Capture the cell that displays the provided text and extract its [X, Y] central coordinate. 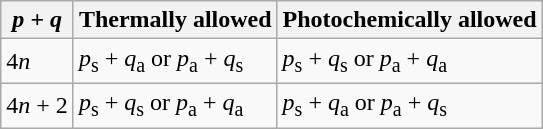
p + q [38, 20]
Thermally allowed [175, 20]
4n + 2 [38, 105]
4n [38, 61]
Photochemically allowed [410, 20]
